Output the [X, Y] coordinate of the center of the cell containing the given text.  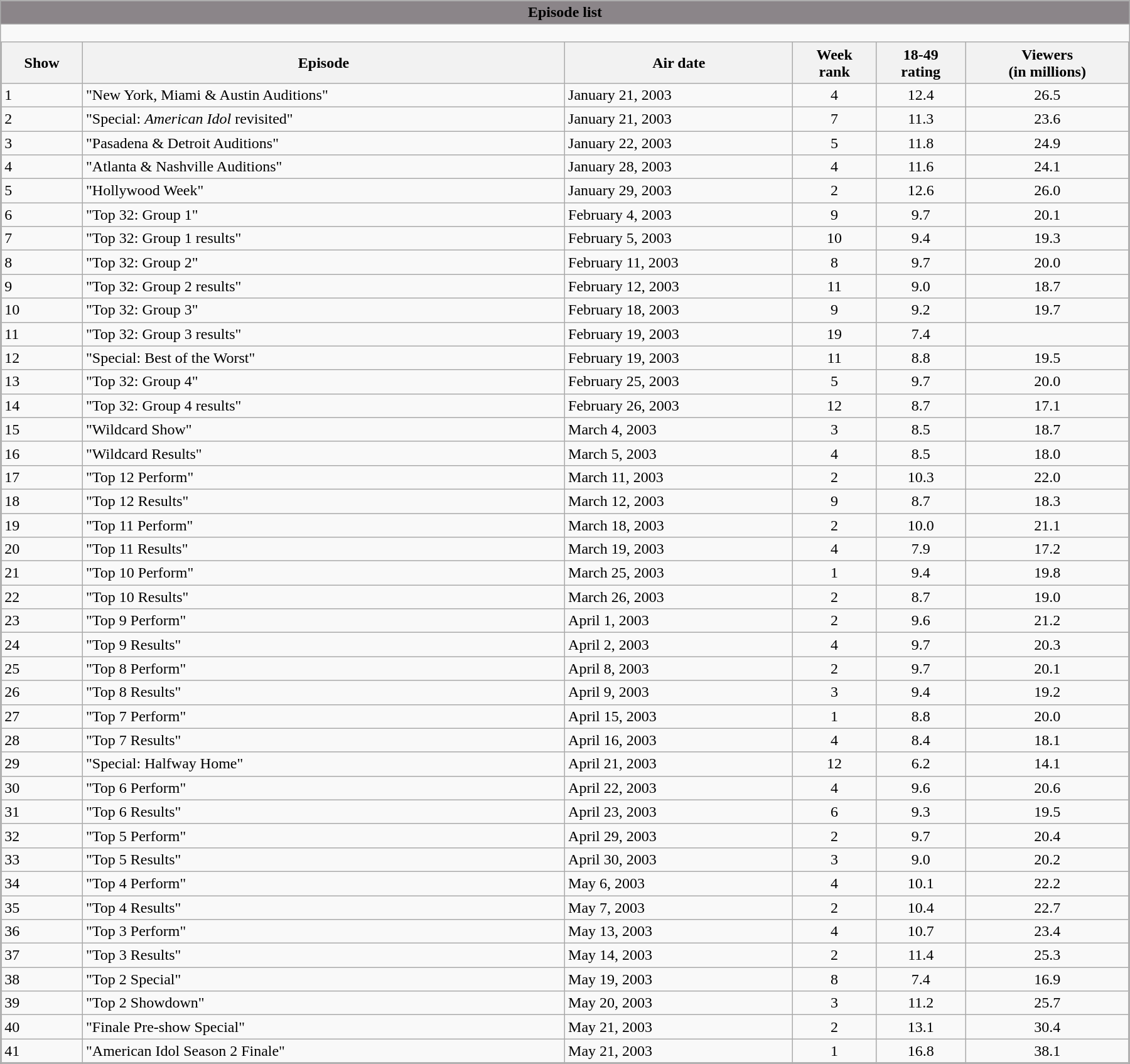
22.0 [1047, 477]
11.6 [920, 167]
Episode list [565, 13]
"Special: American Idol revisited" [324, 119]
19.3 [1047, 239]
"Top 4 Perform" [324, 883]
April 15, 2003 [679, 716]
15 [42, 429]
February 4, 2003 [679, 215]
May 20, 2003 [679, 1003]
9.3 [920, 812]
11.8 [920, 142]
March 12, 2003 [679, 501]
27 [42, 716]
40 [42, 1027]
12.4 [920, 95]
"Top 5 Perform" [324, 836]
"Top 8 Perform" [324, 669]
April 1, 2003 [679, 621]
"Top 10 Perform" [324, 573]
20.6 [1047, 788]
36 [42, 932]
February 11, 2003 [679, 262]
April 30, 2003 [679, 859]
Episode [324, 63]
10.0 [920, 525]
26 [42, 692]
"Top 4 Results" [324, 907]
41 [42, 1051]
May 13, 2003 [679, 932]
"Top 3 Results" [324, 955]
11.4 [920, 955]
January 29, 2003 [679, 191]
18.3 [1047, 501]
8.4 [920, 740]
"Top 32: Group 3 results" [324, 334]
26.0 [1047, 191]
17.1 [1047, 406]
February 25, 2003 [679, 382]
22 [42, 597]
April 9, 2003 [679, 692]
"Top 32: Group 4" [324, 382]
March 26, 2003 [679, 597]
"Top 6 Perform" [324, 788]
17 [42, 477]
16.8 [920, 1051]
April 8, 2003 [679, 669]
April 29, 2003 [679, 836]
March 25, 2003 [679, 573]
"Wildcard Results" [324, 453]
May 19, 2003 [679, 979]
January 22, 2003 [679, 142]
"Top 32: Group 2 results" [324, 286]
13.1 [920, 1027]
January 28, 2003 [679, 167]
31 [42, 812]
April 16, 2003 [679, 740]
30.4 [1047, 1027]
19.8 [1047, 573]
24.1 [1047, 167]
February 12, 2003 [679, 286]
9.2 [920, 310]
20 [42, 549]
"Top 9 Results" [324, 645]
"Top 32: Group 1" [324, 215]
February 5, 2003 [679, 239]
16 [42, 453]
"Top 32: Group 2" [324, 262]
16.9 [1047, 979]
20.2 [1047, 859]
10.3 [920, 477]
20.4 [1047, 836]
23.6 [1047, 119]
38.1 [1047, 1051]
34 [42, 883]
23.4 [1047, 932]
"Wildcard Show" [324, 429]
"Top 2 Showdown" [324, 1003]
"Top 12 Perform" [324, 477]
March 19, 2003 [679, 549]
37 [42, 955]
14.1 [1047, 764]
21.1 [1047, 525]
"Special: Best of the Worst" [324, 358]
"Top 8 Results" [324, 692]
Show [42, 63]
"Top 7 Results" [324, 740]
"Top 32: Group 3" [324, 310]
"Top 3 Perform" [324, 932]
19.0 [1047, 597]
19.7 [1047, 310]
11.3 [920, 119]
"Top 11 Perform" [324, 525]
April 22, 2003 [679, 788]
"American Idol Season 2 Finale" [324, 1051]
38 [42, 979]
April 2, 2003 [679, 645]
10.7 [920, 932]
33 [42, 859]
18.0 [1047, 453]
30 [42, 788]
"Top 32: Group 4 results" [324, 406]
February 26, 2003 [679, 406]
"Top 5 Results" [324, 859]
10.1 [920, 883]
22.7 [1047, 907]
May 14, 2003 [679, 955]
Viewers(in millions) [1047, 63]
"Top 12 Results" [324, 501]
"Top 10 Results" [324, 597]
28 [42, 740]
39 [42, 1003]
"Special: Halfway Home" [324, 764]
29 [42, 764]
May 6, 2003 [679, 883]
May 7, 2003 [679, 907]
12.6 [920, 191]
19.2 [1047, 692]
21.2 [1047, 621]
"Top 32: Group 1 results" [324, 239]
6.2 [920, 764]
Air date [679, 63]
11.2 [920, 1003]
22.2 [1047, 883]
18 [42, 501]
35 [42, 907]
20.3 [1047, 645]
25.7 [1047, 1003]
25.3 [1047, 955]
April 23, 2003 [679, 812]
"Top 9 Perform" [324, 621]
24 [42, 645]
"Top 6 Results" [324, 812]
14 [42, 406]
"Top 2 Special" [324, 979]
Weekrank [834, 63]
"Pasadena & Detroit Auditions" [324, 142]
18.1 [1047, 740]
21 [42, 573]
February 18, 2003 [679, 310]
32 [42, 836]
"Top 7 Perform" [324, 716]
March 18, 2003 [679, 525]
March 5, 2003 [679, 453]
March 11, 2003 [679, 477]
26.5 [1047, 95]
March 4, 2003 [679, 429]
10.4 [920, 907]
"Top 11 Results" [324, 549]
7.9 [920, 549]
17.2 [1047, 549]
23 [42, 621]
13 [42, 382]
24.9 [1047, 142]
"Finale Pre-show Special" [324, 1027]
18-49rating [920, 63]
"New York, Miami & Austin Auditions" [324, 95]
"Hollywood Week" [324, 191]
25 [42, 669]
April 21, 2003 [679, 764]
"Atlanta & Nashville Auditions" [324, 167]
